Pinpoint the cell where the given text exists, returning its [X, Y] midpoint coordinate. 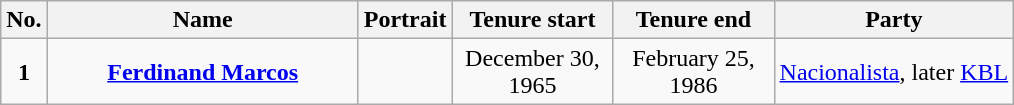
Portrait [405, 20]
Tenure end [694, 20]
No. [24, 20]
Name [202, 20]
February 25, 1986 [694, 72]
1 [24, 72]
December 30, 1965 [532, 72]
Nacionalista, later KBL [894, 72]
Tenure start [532, 20]
Party [894, 20]
Ferdinand Marcos [202, 72]
